Output the [x, y] coordinate of the center of the cell containing the given text.  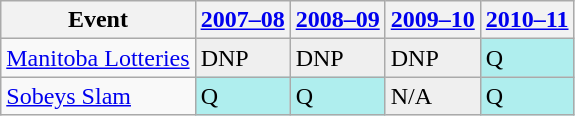
2010–11 [527, 20]
N/A [432, 96]
Sobeys Slam [98, 96]
2007–08 [242, 20]
Event [98, 20]
Manitoba Lotteries [98, 58]
2008–09 [338, 20]
2009–10 [432, 20]
